Locate the cell with the specified text and output its (X, Y) center coordinate. 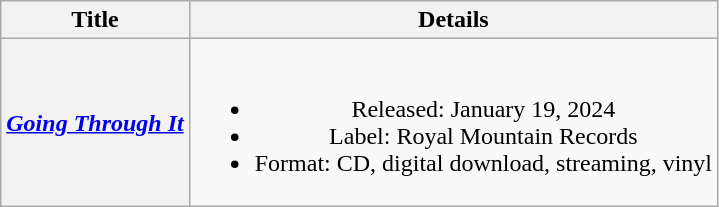
Going Through It (95, 122)
Title (95, 20)
Details (453, 20)
Released: January 19, 2024Label: Royal Mountain RecordsFormat: CD, digital download, streaming, vinyl (453, 122)
